Extract the (X, Y) coordinate from the center of the cell holding the provided text.  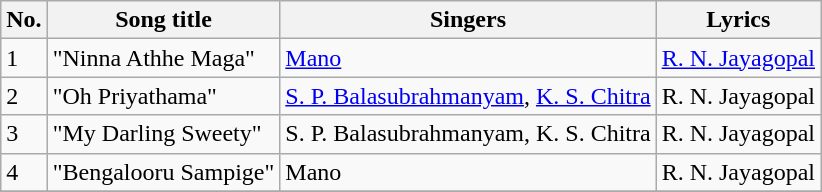
"Oh Priyathama" (164, 96)
Singers (468, 20)
Lyrics (738, 20)
3 (24, 134)
"Ninna Athhe Maga" (164, 58)
4 (24, 172)
No. (24, 20)
"My Darling Sweety" (164, 134)
2 (24, 96)
"Bengalooru Sampige" (164, 172)
1 (24, 58)
Song title (164, 20)
